Search for the cell housing the specified text and yield its (x, y) center coordinate. 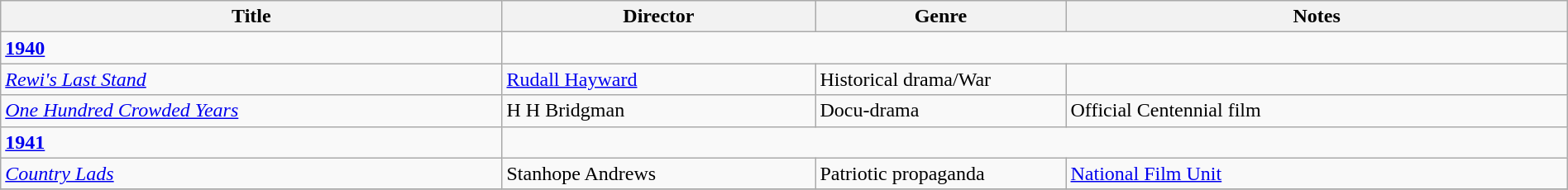
H H Bridgman (658, 111)
Rewi's Last Stand (251, 79)
Country Lads (251, 173)
Docu-drama (941, 111)
Title (251, 17)
Director (658, 17)
Historical drama/War (941, 79)
Official Centennial film (1317, 111)
Rudall Hayward (658, 79)
Notes (1317, 17)
1941 (251, 142)
1940 (251, 48)
Stanhope Andrews (658, 173)
One Hundred Crowded Years (251, 111)
National Film Unit (1317, 173)
Genre (941, 17)
Patriotic propaganda (941, 173)
